Provide the [x, y] coordinate of the cell's center where the given text is located.  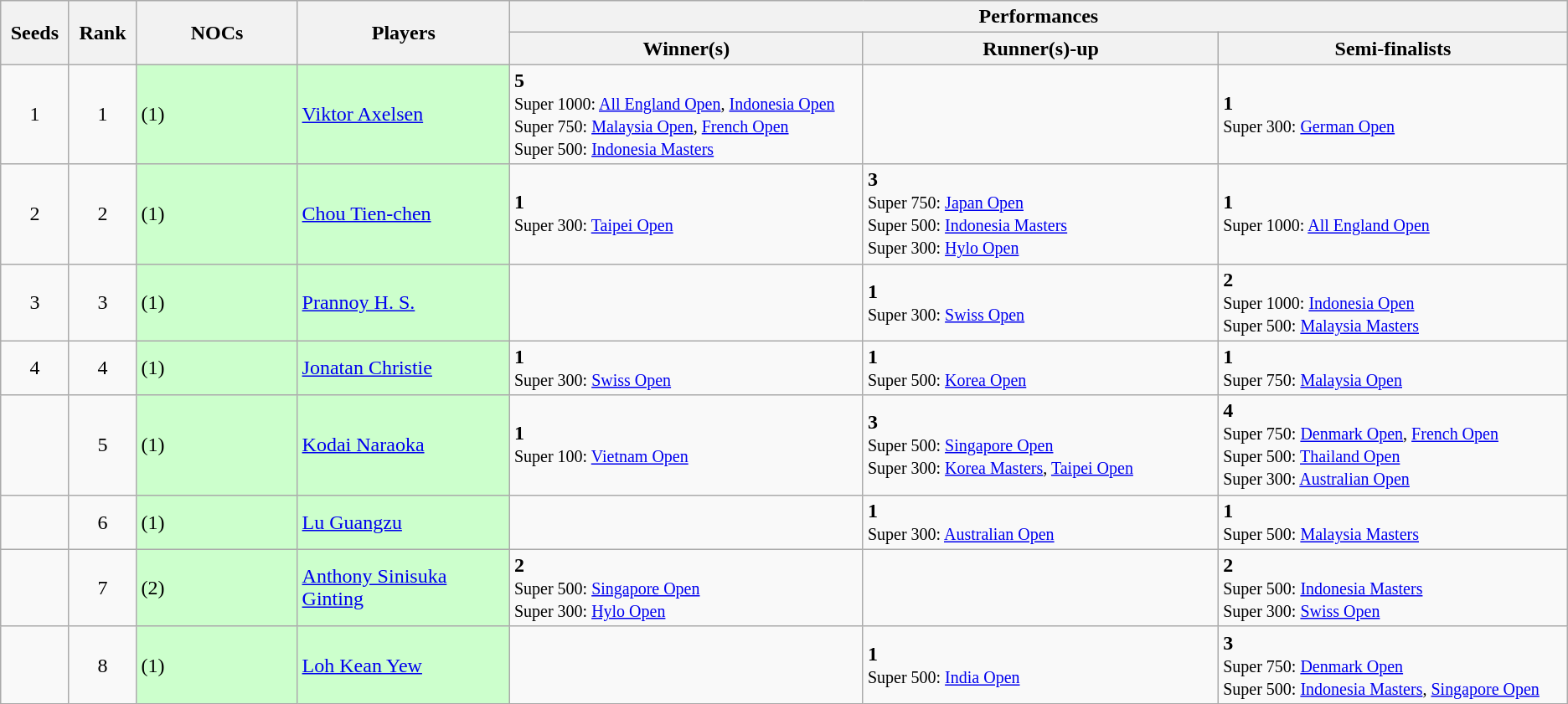
Rank [102, 33]
1Super 300: Taipei Open [686, 214]
Players [404, 33]
Prannoy H. S. [404, 302]
3Super 750: Japan OpenSuper 500: Indonesia MastersSuper 300: Hylo Open [1040, 214]
2Super 500: Singapore OpenSuper 300: Hylo Open [686, 588]
7 [102, 588]
5 [102, 445]
Anthony Sinisuka Ginting [404, 588]
2Super 500: Indonesia MastersSuper 300: Swiss Open [1394, 588]
3Super 500: Singapore OpenSuper 300: Korea Masters, Taipei Open [1040, 445]
8 [102, 665]
1Super 500: Korea Open [1040, 368]
1Super 300: Australian Open [1040, 522]
Loh Kean Yew [404, 665]
2Super 1000: Indonesia OpenSuper 500: Malaysia Masters [1394, 302]
NOCs [217, 33]
Semi-finalists [1394, 49]
5Super 1000: All England Open, Indonesia OpenSuper 750: Malaysia Open, French OpenSuper 500: Indonesia Masters [686, 114]
4Super 750: Denmark Open, French OpenSuper 500: Thailand OpenSuper 300: Australian Open [1394, 445]
(2) [217, 588]
Jonatan Christie [404, 368]
1Super 300: German Open [1394, 114]
3Super 750: Denmark OpenSuper 500: Indonesia Masters, Singapore Open [1394, 665]
6 [102, 522]
1Super 100: Vietnam Open [686, 445]
Winner(s) [686, 49]
1Super 1000: All England Open [1394, 214]
Kodai Naraoka [404, 445]
1Super 500: Malaysia Masters [1394, 522]
Runner(s)-up [1040, 49]
Chou Tien-chen [404, 214]
1Super 500: India Open [1040, 665]
Viktor Axelsen [404, 114]
Seeds [35, 33]
Lu Guangzu [404, 522]
1Super 750: Malaysia Open [1394, 368]
Performances [1039, 17]
